Determine the (x, y) coordinate at the center of the cell enclosing the given text.  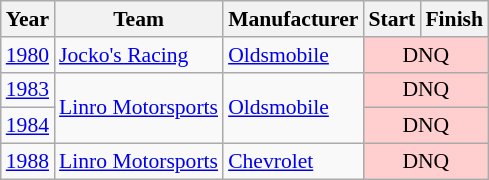
Team (138, 19)
1980 (28, 55)
1983 (28, 90)
1984 (28, 126)
Start (392, 19)
Chevrolet (293, 162)
Manufacturer (293, 19)
Finish (454, 19)
1988 (28, 162)
Year (28, 19)
Jocko's Racing (138, 55)
